For the text-containing cell, return its midpoint in (X, Y) coordinate format. 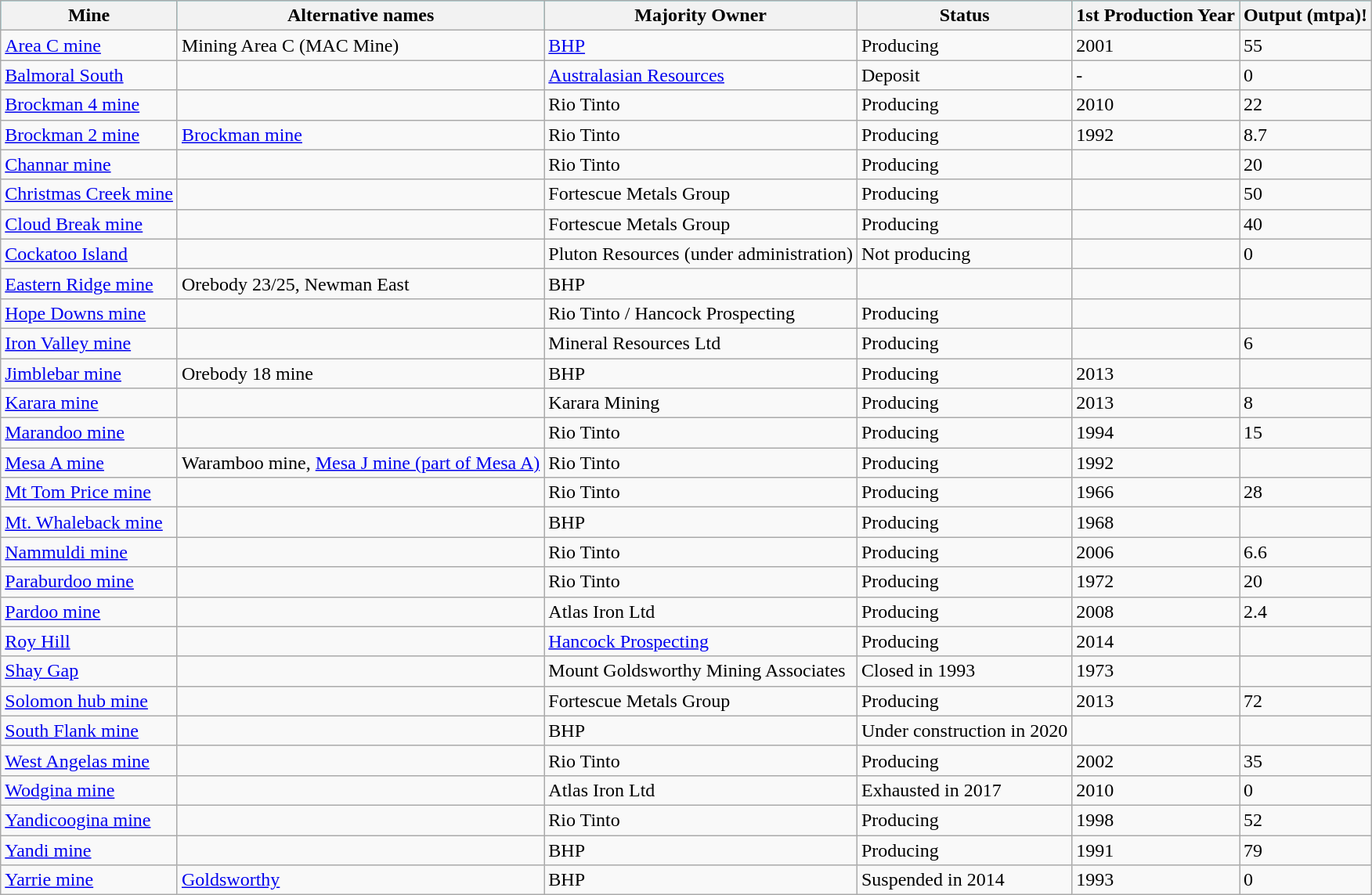
Majority Owner (701, 16)
2014 (1156, 641)
Mineral Resources Ltd (701, 343)
40 (1306, 224)
Shay Gap (89, 671)
South Flank mine (89, 731)
1993 (1156, 880)
Waramboo mine, Mesa J mine (part of Mesa A) (360, 463)
Christmas Creek mine (89, 194)
50 (1306, 194)
Marandoo mine (89, 433)
Hope Downs mine (89, 313)
Yarrie mine (89, 880)
Deposit (964, 75)
Output (mtpa)! (1306, 16)
Hancock Prospecting (701, 641)
1991 (1156, 850)
1973 (1156, 671)
Status (964, 16)
6 (1306, 343)
Brockman mine (360, 135)
Orebody 23/25, Newman East (360, 283)
Yandicoogina mine (89, 820)
8 (1306, 403)
1994 (1156, 433)
Cockatoo Island (89, 254)
1972 (1156, 582)
Not producing (964, 254)
Solomon hub mine (89, 701)
2006 (1156, 552)
2002 (1156, 760)
Iron Valley mine (89, 343)
Pluton Resources (under administration) (701, 254)
Brockman 2 mine (89, 135)
Nammuldi mine (89, 552)
Mount Goldsworthy Mining Associates (701, 671)
Mine (89, 16)
Wodgina mine (89, 790)
Goldsworthy (360, 880)
Exhausted in 2017 (964, 790)
55 (1306, 45)
Roy Hill (89, 641)
Area C mine (89, 45)
Under construction in 2020 (964, 731)
Rio Tinto / Hancock Prospecting (701, 313)
Brockman 4 mine (89, 105)
Eastern Ridge mine (89, 283)
1998 (1156, 820)
1966 (1156, 493)
Channar mine (89, 164)
2008 (1156, 612)
Jimblebar mine (89, 374)
15 (1306, 433)
Closed in 1993 (964, 671)
West Angelas mine (89, 760)
2.4 (1306, 612)
Karara Mining (701, 403)
1968 (1156, 522)
Balmoral South (89, 75)
Pardoo mine (89, 612)
6.6 (1306, 552)
28 (1306, 493)
Orebody 18 mine (360, 374)
Mining Area C (MAC Mine) (360, 45)
Mt Tom Price mine (89, 493)
Cloud Break mine (89, 224)
52 (1306, 820)
Mt. Whaleback mine (89, 522)
Yandi mine (89, 850)
Karara mine (89, 403)
- (1156, 75)
8.7 (1306, 135)
35 (1306, 760)
1st Production Year (1156, 16)
Alternative names (360, 16)
22 (1306, 105)
Mesa A mine (89, 463)
2001 (1156, 45)
Suspended in 2014 (964, 880)
Paraburdoo mine (89, 582)
79 (1306, 850)
72 (1306, 701)
Australasian Resources (701, 75)
